Output the [X, Y] coordinate of the center of the cell containing the given text.  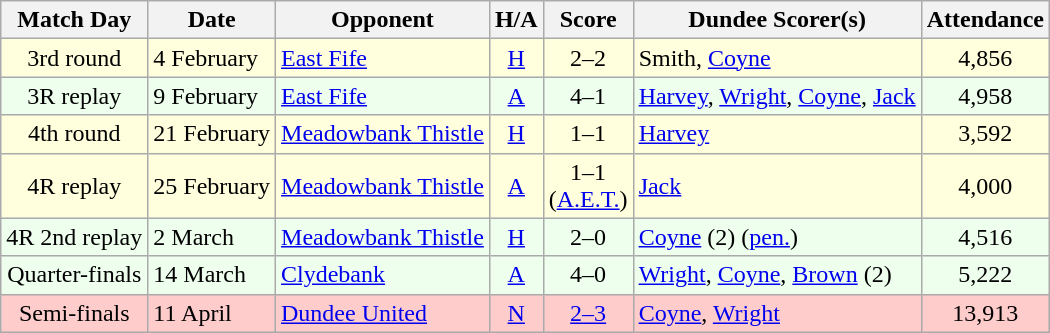
21 February [212, 134]
4th round [74, 134]
3,592 [985, 134]
4R 2nd replay [74, 237]
Opponent [383, 20]
5,222 [985, 275]
1–1 [588, 134]
Wright, Coyne, Brown (2) [777, 275]
4,000 [985, 186]
Semi-finals [74, 313]
N [516, 313]
Coyne, Wright [777, 313]
4,516 [985, 237]
4,856 [985, 58]
Coyne (2) (pen.) [777, 237]
Smith, Coyne [777, 58]
Jack [777, 186]
2–0 [588, 237]
1–1(A.E.T.) [588, 186]
Date [212, 20]
9 February [212, 96]
Dundee United [383, 313]
4,958 [985, 96]
Match Day [74, 20]
Attendance [985, 20]
4 February [212, 58]
4R replay [74, 186]
4–0 [588, 275]
2–2 [588, 58]
14 March [212, 275]
4–1 [588, 96]
11 April [212, 313]
25 February [212, 186]
3rd round [74, 58]
Harvey [777, 134]
Clydebank [383, 275]
Score [588, 20]
13,913 [985, 313]
Harvey, Wright, Coyne, Jack [777, 96]
2 March [212, 237]
3R replay [74, 96]
2–3 [588, 313]
H/A [516, 20]
Quarter-finals [74, 275]
Dundee Scorer(s) [777, 20]
